Determine the (X, Y) coordinate at the center of the cell enclosing the given text.  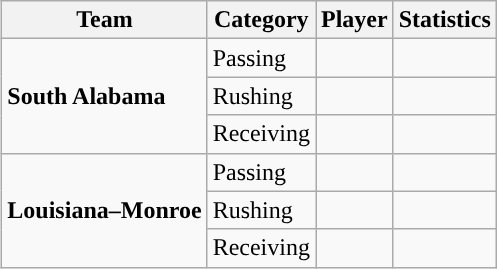
Category (261, 20)
Louisiana–Monroe (104, 210)
Team (104, 20)
Player (355, 20)
South Alabama (104, 96)
Statistics (444, 20)
